For the text-containing cell, return its midpoint in [x, y] coordinate format. 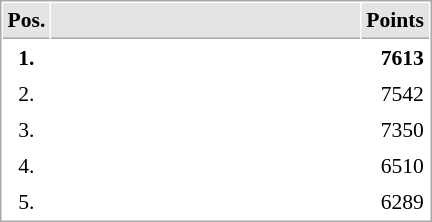
6510 [396, 165]
5. [26, 201]
Pos. [26, 21]
7350 [396, 129]
Points [396, 21]
6289 [396, 201]
7613 [396, 57]
2. [26, 93]
4. [26, 165]
3. [26, 129]
1. [26, 57]
7542 [396, 93]
